Pinpoint the cell where the given text exists, returning its (X, Y) midpoint coordinate. 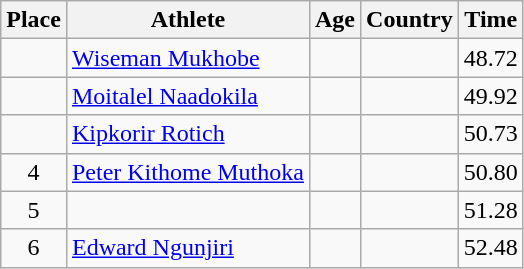
Edward Ngunjiri (188, 248)
Country (410, 20)
50.80 (490, 172)
48.72 (490, 58)
Age (334, 20)
6 (34, 248)
Moitalel Naadokila (188, 96)
Athlete (188, 20)
5 (34, 210)
Kipkorir Rotich (188, 134)
Time (490, 20)
49.92 (490, 96)
Wiseman Mukhobe (188, 58)
52.48 (490, 248)
Peter Kithome Muthoka (188, 172)
51.28 (490, 210)
4 (34, 172)
50.73 (490, 134)
Place (34, 20)
